Detect which cell encompasses the target text, then output its [X, Y] center coordinate. 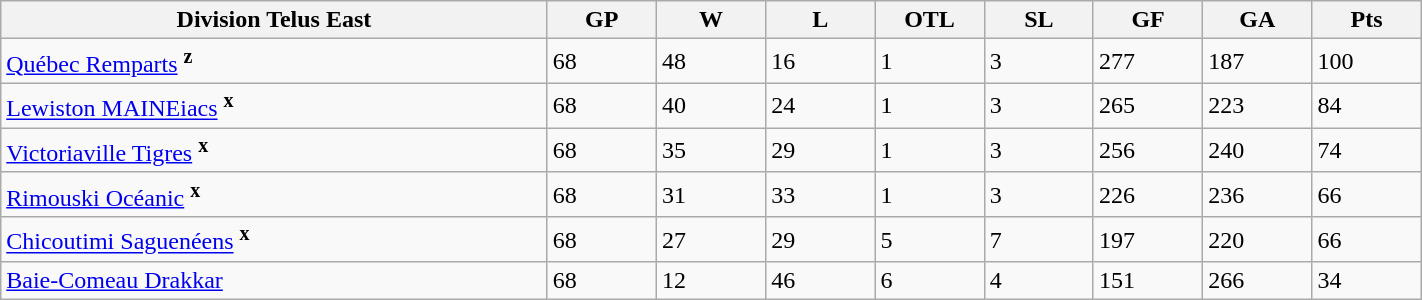
151 [1148, 281]
GP [602, 20]
31 [710, 194]
4 [1038, 281]
OTL [930, 20]
Chicoutimi Saguenéens x [274, 240]
220 [1258, 240]
74 [1366, 150]
Baie-Comeau Drakkar [274, 281]
100 [1366, 62]
266 [1258, 281]
226 [1148, 194]
Victoriaville Tigres x [274, 150]
27 [710, 240]
SL [1038, 20]
Pts [1366, 20]
W [710, 20]
24 [820, 106]
7 [1038, 240]
Rimouski Océanic x [274, 194]
236 [1258, 194]
40 [710, 106]
GA [1258, 20]
Lewiston MAINEiacs x [274, 106]
12 [710, 281]
L [820, 20]
197 [1148, 240]
240 [1258, 150]
Québec Remparts z [274, 62]
33 [820, 194]
223 [1258, 106]
GF [1148, 20]
16 [820, 62]
256 [1148, 150]
265 [1148, 106]
Division Telus East [274, 20]
187 [1258, 62]
5 [930, 240]
48 [710, 62]
277 [1148, 62]
34 [1366, 281]
84 [1366, 106]
35 [710, 150]
6 [930, 281]
46 [820, 281]
